Search for the cell housing the specified text and yield its (X, Y) center coordinate. 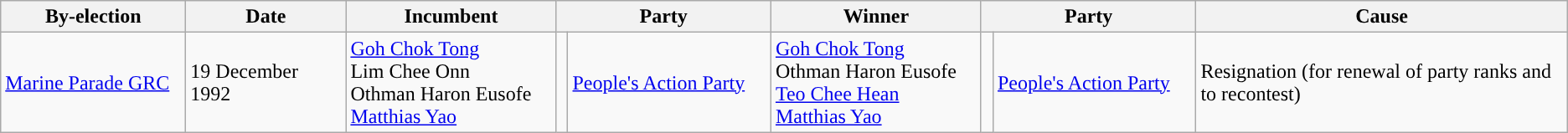
Date (266, 17)
Marine Parade GRC (94, 82)
Goh Chok TongOthman Haron EusofeTeo Chee HeanMatthias Yao (876, 82)
By-election (94, 17)
19 December 1992 (266, 82)
Winner (876, 17)
Goh Chok TongLim Chee OnnOthman Haron EusofeMatthias Yao (451, 82)
Incumbent (451, 17)
Cause (1382, 17)
Resignation (for renewal of party ranks and to recontest) (1382, 82)
